Provide the [x, y] coordinate of the cell's center where the given text is located.  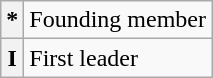
* [12, 20]
I [12, 58]
First leader [118, 58]
Founding member [118, 20]
